Determine the (X, Y) coordinate at the center of the cell enclosing the given text.  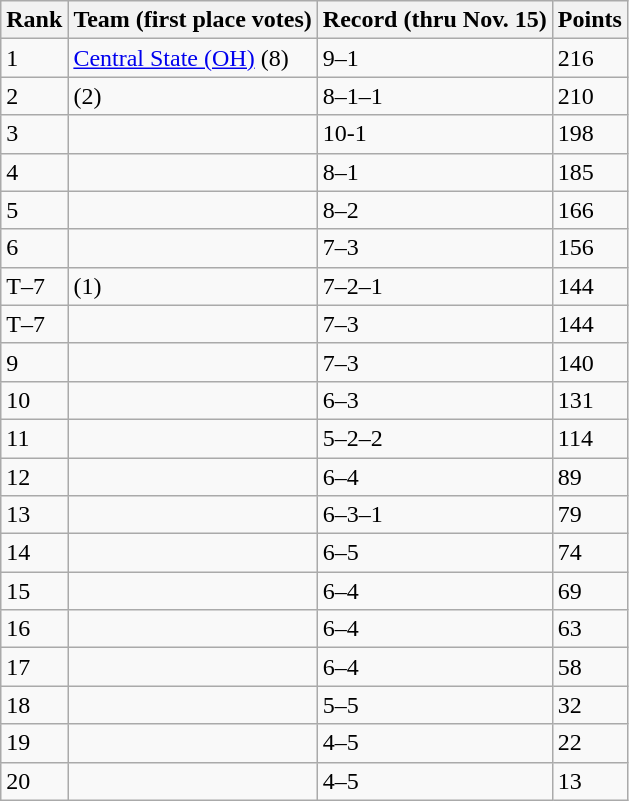
156 (590, 248)
1 (34, 58)
69 (590, 591)
18 (34, 705)
19 (34, 743)
185 (590, 172)
9–1 (434, 58)
11 (34, 438)
8–2 (434, 210)
10-1 (434, 134)
22 (590, 743)
63 (590, 629)
216 (590, 58)
2 (34, 96)
79 (590, 515)
58 (590, 667)
16 (34, 629)
89 (590, 477)
15 (34, 591)
210 (590, 96)
(1) (192, 286)
6–5 (434, 553)
198 (590, 134)
14 (34, 553)
140 (590, 362)
131 (590, 400)
5–2–2 (434, 438)
4 (34, 172)
32 (590, 705)
74 (590, 553)
12 (34, 477)
6–3 (434, 400)
114 (590, 438)
166 (590, 210)
5 (34, 210)
Central State (OH) (8) (192, 58)
Rank (34, 20)
6–3–1 (434, 515)
9 (34, 362)
Points (590, 20)
Record (thru Nov. 15) (434, 20)
7–2–1 (434, 286)
Team (first place votes) (192, 20)
6 (34, 248)
10 (34, 400)
5–5 (434, 705)
8–1 (434, 172)
17 (34, 667)
8–1–1 (434, 96)
(2) (192, 96)
3 (34, 134)
20 (34, 781)
